Locate the cell with the specified text and output its [X, Y] center coordinate. 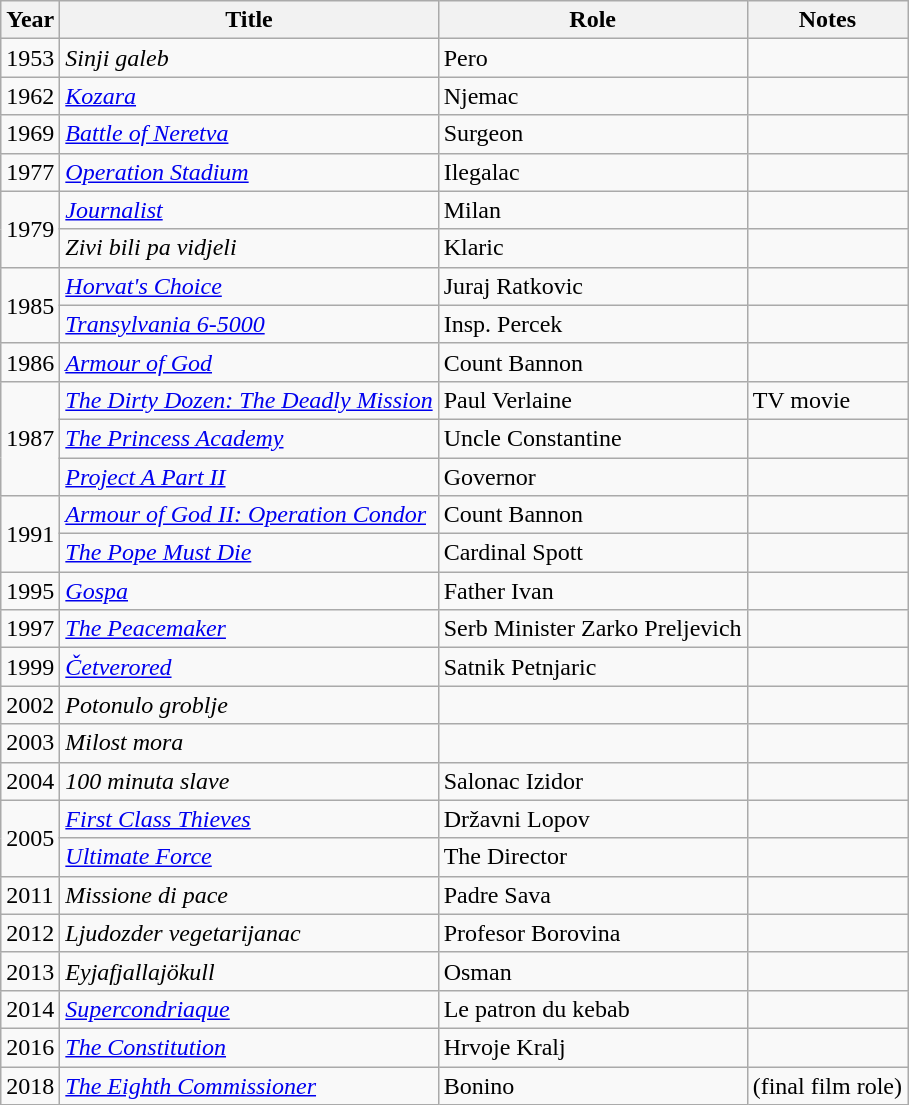
Sinji galeb [249, 58]
Pero [592, 58]
Notes [827, 20]
The Eighth Commissioner [249, 1085]
Transylvania 6-5000 [249, 324]
TV movie [827, 400]
1997 [30, 629]
Armour of God II: Operation Condor [249, 515]
Profesor Borovina [592, 933]
2014 [30, 1009]
100 minuta slave [249, 781]
Year [30, 20]
Salonac Izidor [592, 781]
Paul Verlaine [592, 400]
Klaric [592, 248]
Hrvoje Kralj [592, 1047]
2016 [30, 1047]
2013 [30, 971]
Surgeon [592, 134]
Battle of Neretva [249, 134]
The Dirty Dozen: The Deadly Mission [249, 400]
Osman [592, 971]
Satnik Petnjaric [592, 667]
Journalist [249, 210]
(final film role) [827, 1085]
Juraj Ratkovic [592, 286]
Padre Sava [592, 895]
First Class Thieves [249, 819]
Milost mora [249, 743]
Potonulo groblje [249, 705]
Insp. Percek [592, 324]
Ultimate Force [249, 857]
Title [249, 20]
The Peacemaker [249, 629]
2005 [30, 838]
2018 [30, 1085]
1999 [30, 667]
2003 [30, 743]
Bonino [592, 1085]
1979 [30, 229]
Njemac [592, 96]
Supercondriaque [249, 1009]
Father Ivan [592, 591]
Cardinal Spott [592, 553]
1953 [30, 58]
The Pope Must Die [249, 553]
1987 [30, 438]
Državni Lopov [592, 819]
Eyjafjallajökull [249, 971]
1985 [30, 305]
Role [592, 20]
1991 [30, 534]
Gospa [249, 591]
2012 [30, 933]
2011 [30, 895]
Ilegalac [592, 172]
Horvat's Choice [249, 286]
Uncle Constantine [592, 438]
Zivi bili pa vidjeli [249, 248]
Serb Minister Zarko Preljevich [592, 629]
1995 [30, 591]
Le patron du kebab [592, 1009]
The Constitution [249, 1047]
1962 [30, 96]
The Director [592, 857]
Ljudozder vegetarijanac [249, 933]
Kozara [249, 96]
Governor [592, 477]
1986 [30, 362]
Missione di pace [249, 895]
1969 [30, 134]
Milan [592, 210]
2002 [30, 705]
Armour of God [249, 362]
Project A Part II [249, 477]
Operation Stadium [249, 172]
Četverored [249, 667]
The Princess Academy [249, 438]
1977 [30, 172]
2004 [30, 781]
